From the cell containing the given text, extract its center point as [x, y] coordinate. 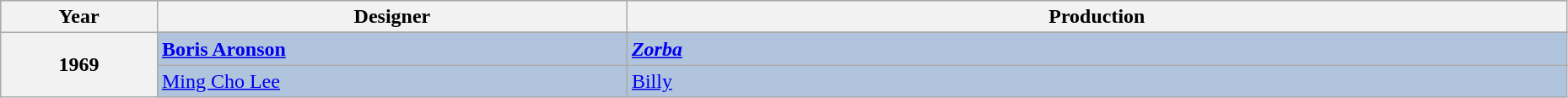
Boris Aronson [391, 49]
Billy [1097, 81]
Production [1097, 17]
Zorba [1097, 49]
Ming Cho Lee [391, 81]
Designer [391, 17]
Year [79, 17]
1969 [79, 65]
